Search for the cell housing the specified text and yield its [X, Y] center coordinate. 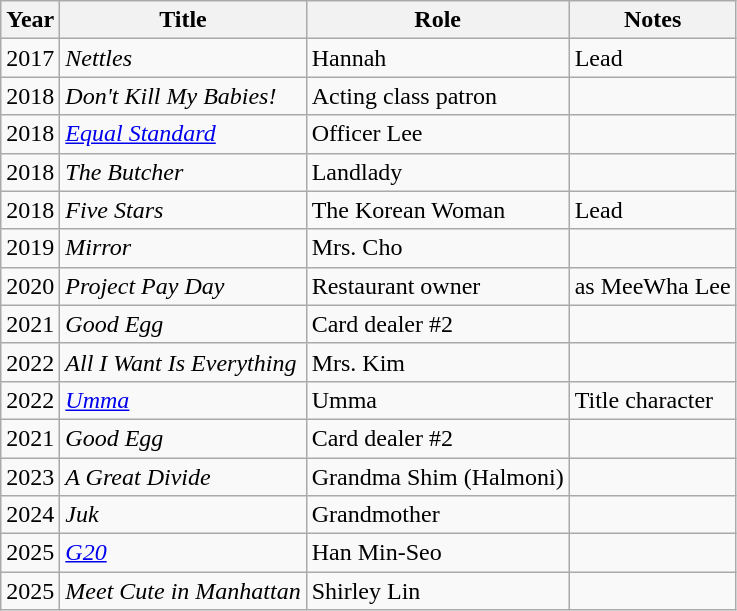
Hannah [438, 58]
Grandma Shim (Halmoni) [438, 477]
2019 [30, 248]
2017 [30, 58]
Role [438, 20]
Landlady [438, 172]
Mirror [183, 248]
Juk [183, 515]
Title character [652, 400]
Grandmother [438, 515]
All I Want Is Everything [183, 362]
Mrs. Cho [438, 248]
Meet Cute in Manhattan [183, 591]
Equal Standard [183, 134]
The Butcher [183, 172]
Five Stars [183, 210]
Acting class patron [438, 96]
2020 [30, 286]
The Korean Woman [438, 210]
A Great Divide [183, 477]
Project Pay Day [183, 286]
Title [183, 20]
2024 [30, 515]
Mrs. Kim [438, 362]
G20 [183, 553]
as MeeWha Lee [652, 286]
Don't Kill My Babies! [183, 96]
Restaurant owner [438, 286]
Year [30, 20]
2023 [30, 477]
Officer Lee [438, 134]
Han Min-Seo [438, 553]
Nettles [183, 58]
Notes [652, 20]
Shirley Lin [438, 591]
